Provide the (X, Y) coordinate of the cell's center where the given text is located.  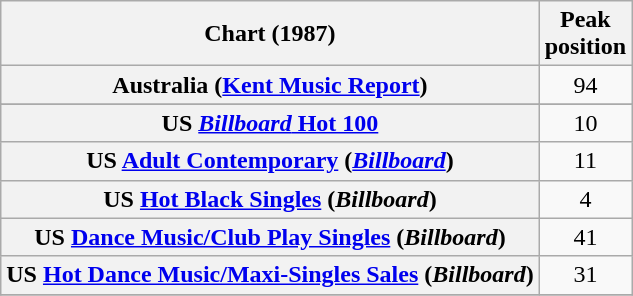
US Hot Black Singles (Billboard) (270, 199)
Australia (Kent Music Report) (270, 85)
4 (585, 199)
US Adult Contemporary (Billboard) (270, 161)
US Dance Music/Club Play Singles (Billboard) (270, 237)
Peakposition (585, 34)
US Hot Dance Music/Maxi-Singles Sales (Billboard) (270, 275)
94 (585, 85)
US Billboard Hot 100 (270, 123)
Chart (1987) (270, 34)
10 (585, 123)
31 (585, 275)
41 (585, 237)
11 (585, 161)
